Output the (x, y) coordinate of the center of the cell containing the given text.  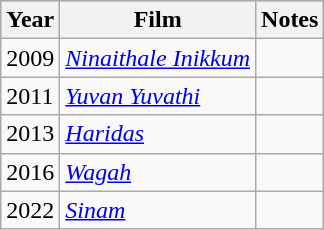
Notes (290, 20)
Sinam (158, 210)
2009 (30, 58)
Film (158, 20)
Year (30, 20)
2013 (30, 134)
Yuvan Yuvathi (158, 96)
Haridas (158, 134)
Wagah (158, 172)
2016 (30, 172)
2011 (30, 96)
Ninaithale Inikkum (158, 58)
2022 (30, 210)
